Scan for the cell matching the given text and deliver its [X, Y] coordinate at center. 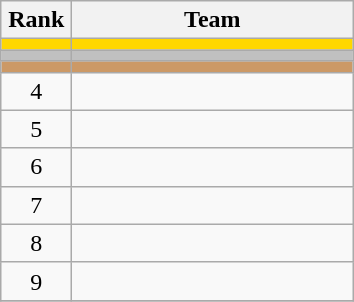
8 [36, 243]
6 [36, 167]
Rank [36, 20]
7 [36, 205]
5 [36, 129]
Team [212, 20]
9 [36, 281]
4 [36, 91]
